Return [x, y] of the center of cell containing provided text 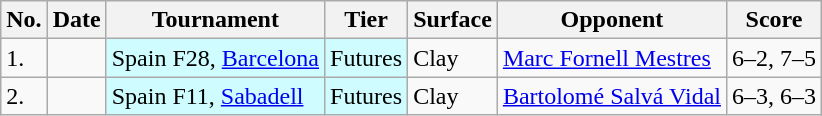
Date [76, 20]
Bartolomé Salvá Vidal [612, 96]
Spain F11, Sabadell [215, 96]
Tournament [215, 20]
6–3, 6–3 [774, 96]
Spain F28, Barcelona [215, 58]
Marc Fornell Mestres [612, 58]
1. [24, 58]
No. [24, 20]
2. [24, 96]
Score [774, 20]
Opponent [612, 20]
Surface [453, 20]
6–2, 7–5 [774, 58]
Tier [366, 20]
